Determine the (x, y) coordinate at the center of the cell enclosing the given text.  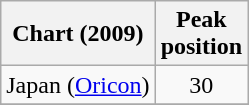
30 (201, 85)
Peakposition (201, 34)
Chart (2009) (78, 34)
Japan (Oricon) (78, 85)
